Provide the (x, y) coordinate of the cell's center where the given text is located.  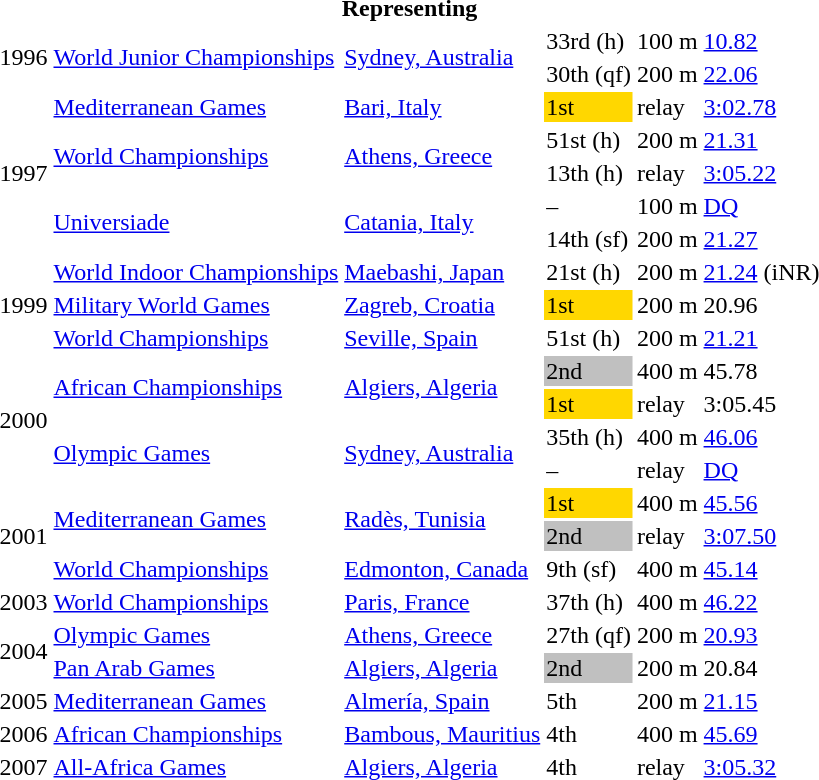
Universiade (196, 222)
9th (sf) (589, 569)
14th (sf) (589, 239)
World Junior Championships (196, 58)
Maebashi, Japan (442, 272)
World Indoor Championships (196, 272)
Catania, Italy (442, 222)
Bari, Italy (442, 107)
4th (589, 734)
Bambous, Mauritius (442, 734)
Almería, Spain (442, 701)
Radès, Tunisia (442, 520)
Pan Arab Games (196, 668)
30th (qf) (589, 74)
Paris, France (442, 602)
Military World Games (196, 305)
Zagreb, Croatia (442, 305)
5th (589, 701)
Edmonton, Canada (442, 569)
35th (h) (589, 437)
13th (h) (589, 173)
27th (qf) (589, 635)
33rd (h) (589, 41)
Seville, Spain (442, 338)
21st (h) (589, 272)
37th (h) (589, 602)
